Return [X, Y] of the center of cell containing provided text 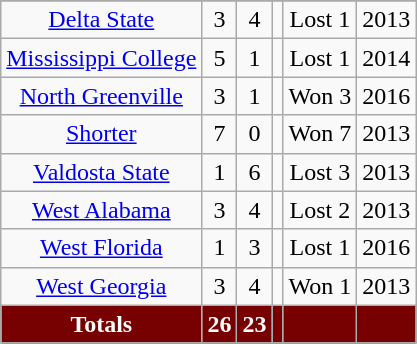
0 [254, 134]
Mississippi College [102, 58]
7 [220, 134]
Shorter [102, 134]
Lost 2 [320, 210]
6 [254, 172]
Totals [102, 324]
North Greenville [102, 96]
West Georgia [102, 286]
Won 3 [320, 96]
Won 1 [320, 286]
23 [254, 324]
Valdosta State [102, 172]
2014 [386, 58]
West Florida [102, 248]
West Alabama [102, 210]
Lost 3 [320, 172]
5 [220, 58]
Won 7 [320, 134]
26 [220, 324]
Delta State [102, 20]
